Capture the cell that displays the provided text and extract its (x, y) central coordinate. 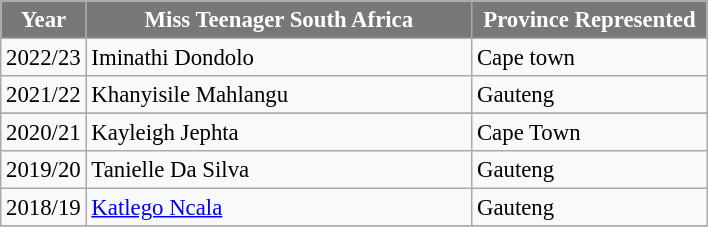
2018/19 (44, 208)
2019/20 (44, 170)
Iminathi Dondolo (279, 58)
Tanielle Da Silva (279, 170)
2020/21 (44, 133)
Miss Teenager South Africa (279, 20)
Year (44, 20)
Kayleigh Jephta (279, 133)
Cape town (590, 58)
2021/22 (44, 95)
Province Represented (590, 20)
2022/23 (44, 58)
Katlego Ncala (279, 208)
Khanyisile Mahlangu (279, 95)
Cape Town (590, 133)
